Extract the (X, Y) coordinate from the center of the cell holding the provided text.  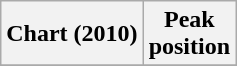
Peakposition (189, 34)
Chart (2010) (72, 34)
